Output the (X, Y) coordinate of the center of the cell containing the given text.  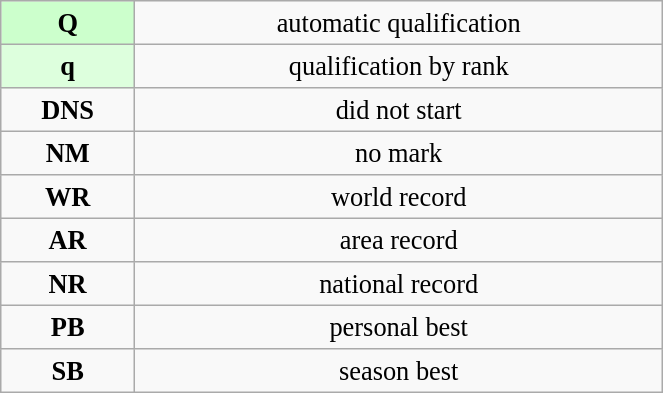
AR (68, 240)
SB (68, 371)
qualification by rank (399, 66)
world record (399, 197)
season best (399, 371)
DNS (68, 109)
Q (68, 22)
WR (68, 197)
area record (399, 240)
personal best (399, 327)
PB (68, 327)
no mark (399, 153)
NR (68, 284)
automatic qualification (399, 22)
did not start (399, 109)
q (68, 66)
national record (399, 284)
NM (68, 153)
